Detect which cell encompasses the target text, then output its [X, Y] center coordinate. 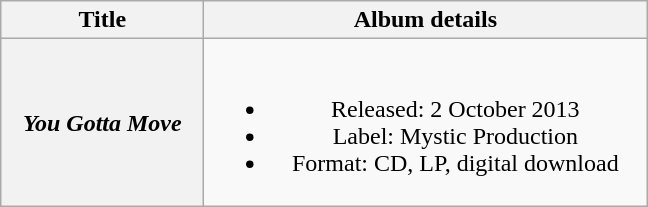
Album details [426, 20]
Title [102, 20]
Released: 2 October 2013Label: Mystic ProductionFormat: CD, LP, digital download [426, 122]
You Gotta Move [102, 122]
